Provide the [X, Y] coordinate of the cell's center where the given text is located.  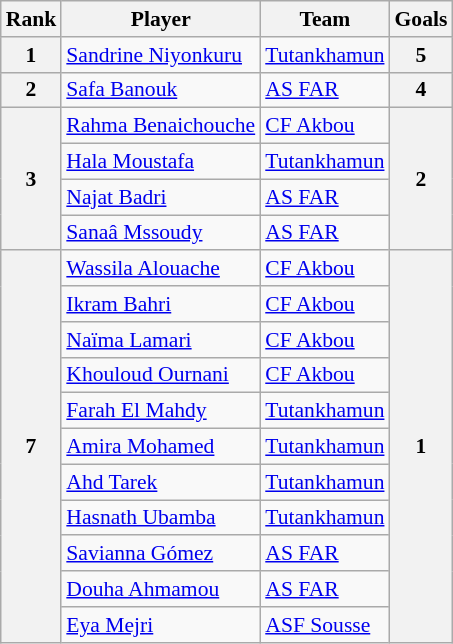
Eya Mejri [160, 625]
Naïma Lamari [160, 340]
Rank [32, 19]
Hala Moustafa [160, 162]
Farah El Mahdy [160, 411]
Najat Badri [160, 197]
Rahma Benaichouche [160, 126]
Sanaâ Mssoudy [160, 233]
Khouloud Ournani [160, 375]
Douha Ahmamou [160, 589]
Amira Mohamed [160, 447]
7 [32, 447]
Sandrine Niyonkuru [160, 55]
Hasnath Ubamba [160, 518]
3 [32, 179]
5 [422, 55]
Ahd Tarek [160, 482]
Safa Banouk [160, 90]
Goals [422, 19]
4 [422, 90]
Ikram Bahri [160, 304]
ASF Sousse [324, 625]
Wassila Alouache [160, 269]
Savianna Gómez [160, 554]
Player [160, 19]
Team [324, 19]
